Scan for the cell matching the given text and deliver its [x, y] coordinate at center. 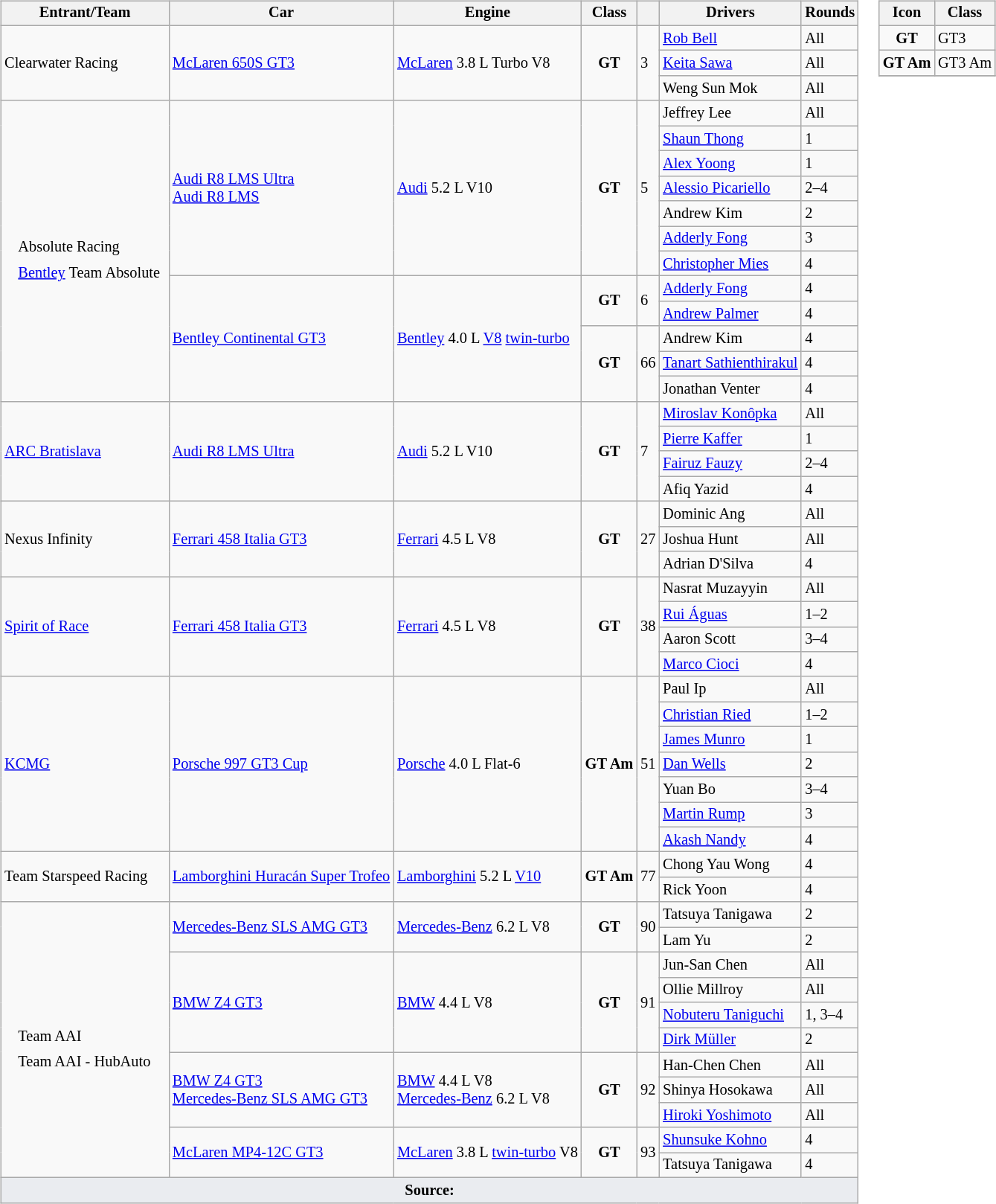
Tanart Sathienthirakul [730, 364]
McLaren 3.8 L twin-turbo V8 [488, 1152]
Shinya Hosokawa [730, 1090]
Audi R8 LMS Ultra Audi R8 LMS [281, 188]
Andrew Palmer [730, 314]
Marco Cioci [730, 665]
51 [648, 764]
Bentley 4.0 L V8 twin-turbo [488, 339]
Pierre Kaffer [730, 439]
Yuan Bo [730, 790]
Han-Chen Chen [730, 1065]
66 [648, 363]
Lamborghini Huracán Super Trofeo [281, 877]
5 [648, 188]
Porsche 997 GT3 Cup [281, 764]
Rounds [830, 13]
KCMG [85, 764]
Absolute Racing Bentley Team Absolute [85, 251]
92 [648, 1089]
ARC Bratislava [85, 451]
Nexus Infinity [85, 539]
Bentley Team Absolute [89, 273]
90 [648, 927]
Rob Bell [730, 38]
Lamborghini 5.2 L V10 [488, 877]
Jeffrey Lee [730, 113]
GT3 [965, 38]
Shunsuke Kohno [730, 1140]
McLaren MP4-12C GT3 [281, 1152]
Weng Sun Mok [730, 89]
Jun-San Chen [730, 965]
BMW 4.4 L V8 [488, 1003]
Joshua Hunt [730, 539]
Keita Sawa [730, 63]
Adrian D'Silva [730, 564]
BMW 4.4 L V8 Mercedes-Benz 6.2 L V8 [488, 1089]
GT3 Am [965, 63]
Afiq Yazid [730, 489]
91 [648, 1003]
Rui Águas [730, 614]
Fairuz Fauzy [730, 464]
McLaren 3.8 L Turbo V8 [488, 63]
BMW Z4 GT3 Mercedes-Benz SLS AMG GT3 [281, 1089]
Christopher Mies [730, 263]
Akash Nandy [730, 839]
Nobuteru Taniguchi [730, 1015]
Mercedes-Benz SLS AMG GT3 [281, 927]
Porsche 4.0 L Flat-6 [488, 764]
7 [648, 451]
Dan Wells [730, 764]
Hiroki Yoshimoto [730, 1115]
Martin Rump [730, 815]
Spirit of Race [85, 627]
Rick Yoon [730, 890]
Aaron Scott [730, 639]
Team Starspeed Racing [85, 877]
Mercedes-Benz 6.2 L V8 [488, 927]
Drivers [730, 13]
Dirk Müller [730, 1040]
Team AAI [84, 1036]
1, 3–4 [830, 1015]
McLaren 650S GT3 [281, 63]
Team AAI - HubAuto [84, 1062]
27 [648, 539]
6 [648, 301]
Alessio Picariello [730, 188]
Absolute Racing [89, 247]
Icon [907, 13]
James Munro [730, 740]
Ollie Millroy [730, 990]
Team AAI Team AAI - HubAuto [85, 1040]
Chong Yau Wong [730, 865]
Clearwater Racing [85, 63]
Car [281, 13]
Source: [430, 1190]
Audi R8 LMS Ultra [281, 451]
77 [648, 877]
Shaun Thong [730, 138]
Nasrat Muzayyin [730, 589]
Entrant/Team [85, 13]
Bentley Continental GT3 [281, 339]
Christian Ried [730, 714]
Paul Ip [730, 689]
Lam Yu [730, 940]
Engine [488, 13]
Miroslav Konôpka [730, 414]
38 [648, 627]
93 [648, 1152]
Jonathan Venter [730, 388]
Alex Yoong [730, 164]
BMW Z4 GT3 [281, 1003]
Dominic Ang [730, 514]
